Output the (x, y) coordinate of the center of the cell containing the given text.  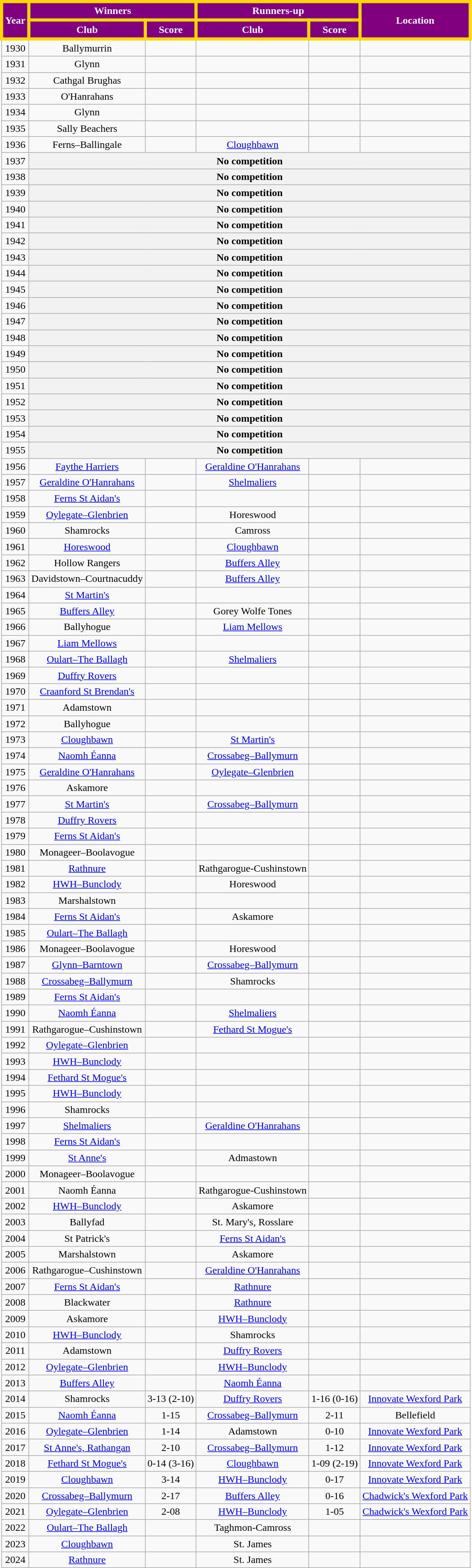
0-16 (334, 1495)
1960 (15, 531)
2010 (15, 1335)
1949 (15, 354)
2018 (15, 1463)
1991 (15, 1029)
1964 (15, 595)
1-15 (171, 1415)
1990 (15, 1013)
1985 (15, 933)
1-05 (334, 1512)
1-09 (2-19) (334, 1463)
2001 (15, 1190)
1997 (15, 1126)
1959 (15, 515)
Blackwater (87, 1303)
1995 (15, 1094)
1973 (15, 740)
Davidstown–Courtnacuddy (87, 579)
2002 (15, 1206)
St Anne's (87, 1158)
Admastown (252, 1158)
Ballyfad (87, 1222)
3-14 (171, 1479)
Camross (252, 531)
1941 (15, 225)
2016 (15, 1431)
1999 (15, 1158)
Glynn–Barntown (87, 965)
2003 (15, 1222)
1947 (15, 322)
1970 (15, 691)
Ferns–Ballingale (87, 145)
1-16 (0-16) (334, 1399)
1987 (15, 965)
1992 (15, 1045)
1972 (15, 724)
1961 (15, 547)
1998 (15, 1142)
2-11 (334, 1415)
1988 (15, 981)
1-12 (334, 1447)
2-17 (171, 1495)
1930 (15, 47)
1952 (15, 402)
1965 (15, 611)
Faythe Harriers (87, 466)
1954 (15, 434)
0-10 (334, 1431)
1-14 (171, 1431)
1945 (15, 289)
2-10 (171, 1447)
1950 (15, 370)
Taghmon-Camross (252, 1528)
1975 (15, 772)
2021 (15, 1512)
Craanford St Brendan's (87, 691)
1971 (15, 707)
1944 (15, 273)
1986 (15, 949)
Gorey Wolfe Tones (252, 611)
2004 (15, 1238)
1977 (15, 804)
1962 (15, 563)
2008 (15, 1303)
2020 (15, 1495)
2012 (15, 1367)
O'Hanrahans (87, 96)
2000 (15, 1174)
1963 (15, 579)
2019 (15, 1479)
1956 (15, 466)
1982 (15, 884)
2009 (15, 1319)
St Patrick's (87, 1238)
2014 (15, 1399)
1993 (15, 1061)
1931 (15, 64)
1968 (15, 659)
1979 (15, 836)
Location (415, 20)
Sally Beachers (87, 128)
Year (15, 20)
Ballymurrin (87, 47)
0-17 (334, 1479)
2022 (15, 1528)
Winners (113, 11)
1989 (15, 997)
1937 (15, 161)
1932 (15, 80)
St. Mary's, Rosslare (252, 1222)
3-13 (2-10) (171, 1399)
2017 (15, 1447)
2013 (15, 1383)
St Anne's, Rathangan (87, 1447)
2011 (15, 1351)
2006 (15, 1271)
2023 (15, 1544)
2015 (15, 1415)
1935 (15, 128)
1942 (15, 241)
1966 (15, 627)
1934 (15, 112)
2007 (15, 1287)
1967 (15, 643)
1957 (15, 483)
0-14 (3-16) (171, 1463)
1939 (15, 193)
Runners-up (278, 11)
1969 (15, 675)
1943 (15, 257)
2005 (15, 1254)
Hollow Rangers (87, 563)
1951 (15, 386)
1958 (15, 499)
1978 (15, 820)
1976 (15, 788)
1994 (15, 1077)
1953 (15, 418)
1974 (15, 756)
1936 (15, 145)
2024 (15, 1560)
1980 (15, 852)
Bellefield (415, 1415)
1933 (15, 96)
1946 (15, 305)
1938 (15, 177)
1996 (15, 1110)
1981 (15, 868)
1984 (15, 916)
1955 (15, 450)
2-08 (171, 1512)
Cathgal Brughas (87, 80)
1940 (15, 209)
1983 (15, 900)
1948 (15, 338)
